Identify which cell holds the provided text, then report its (X, Y) central coordinate. 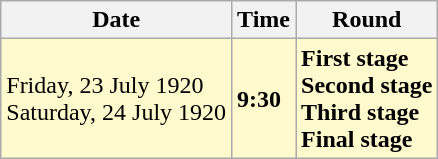
Friday, 23 July 1920Saturday, 24 July 1920 (116, 98)
Date (116, 20)
Round (367, 20)
Time (264, 20)
9:30 (264, 98)
First stageSecond stageThird stageFinal stage (367, 98)
